Detect which cell encompasses the target text, then output its [x, y] center coordinate. 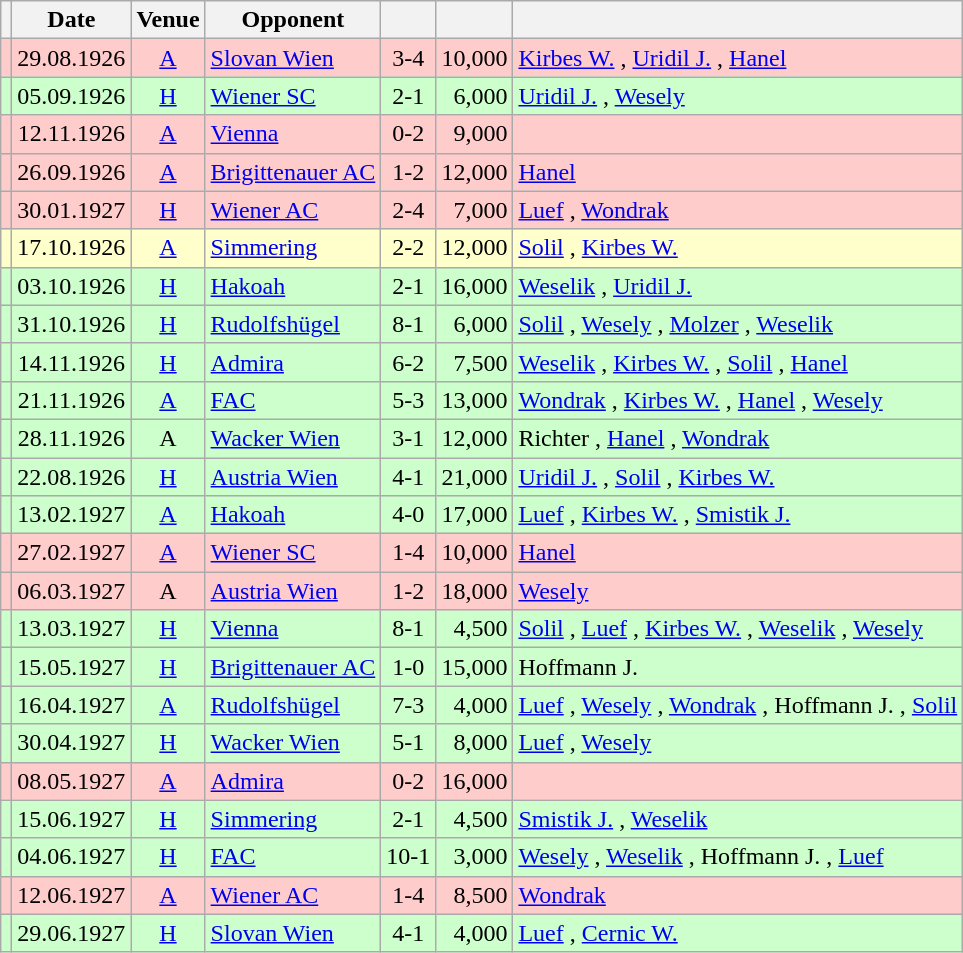
30.01.1927 [72, 210]
12.11.1926 [72, 134]
Luef , Wesely [738, 743]
21.11.1926 [72, 400]
7,500 [474, 362]
29.06.1927 [72, 933]
7-3 [408, 705]
8,000 [474, 743]
26.09.1926 [72, 172]
7,000 [474, 210]
28.11.1926 [72, 438]
21,000 [474, 477]
10-1 [408, 857]
15,000 [474, 667]
9,000 [474, 134]
Wondrak , Kirbes W. , Hanel , Wesely [738, 400]
Uridil J. , Solil , Kirbes W. [738, 477]
03.10.1926 [72, 286]
Luef , Wondrak [738, 210]
15.05.1927 [72, 667]
22.08.1926 [72, 477]
3-1 [408, 438]
17.10.1926 [72, 248]
Kirbes W. , Uridil J. , Hanel [738, 58]
Luef , Kirbes W. , Smistik J. [738, 515]
08.05.1927 [72, 781]
Opponent [293, 20]
13.03.1927 [72, 629]
Solil , Wesely , Molzer , Weselik [738, 324]
6-2 [408, 362]
Luef , Cernic W. [738, 933]
Smistik J. , Weselik [738, 819]
Hoffmann J. [738, 667]
15.06.1927 [72, 819]
29.08.1926 [72, 58]
Weselik , Kirbes W. , Solil , Hanel [738, 362]
5-3 [408, 400]
Venue [168, 20]
8,500 [474, 895]
Wesely , Weselik , Hoffmann J. , Luef [738, 857]
Uridil J. , Wesely [738, 96]
27.02.1927 [72, 553]
Richter , Hanel , Wondrak [738, 438]
Wondrak [738, 895]
30.04.1927 [72, 743]
12.06.1927 [72, 895]
13,000 [474, 400]
05.09.1926 [72, 96]
04.06.1927 [72, 857]
3,000 [474, 857]
14.11.1926 [72, 362]
18,000 [474, 591]
2-2 [408, 248]
Luef , Wesely , Wondrak , Hoffmann J. , Solil [738, 705]
Weselik , Uridil J. [738, 286]
1-0 [408, 667]
06.03.1927 [72, 591]
3-4 [408, 58]
4-0 [408, 515]
Date [72, 20]
Solil , Luef , Kirbes W. , Weselik , Wesely [738, 629]
5-1 [408, 743]
31.10.1926 [72, 324]
2-4 [408, 210]
17,000 [474, 515]
Solil , Kirbes W. [738, 248]
13.02.1927 [72, 515]
16.04.1927 [72, 705]
Wesely [738, 591]
